Detect which cell encompasses the target text, then output its (X, Y) center coordinate. 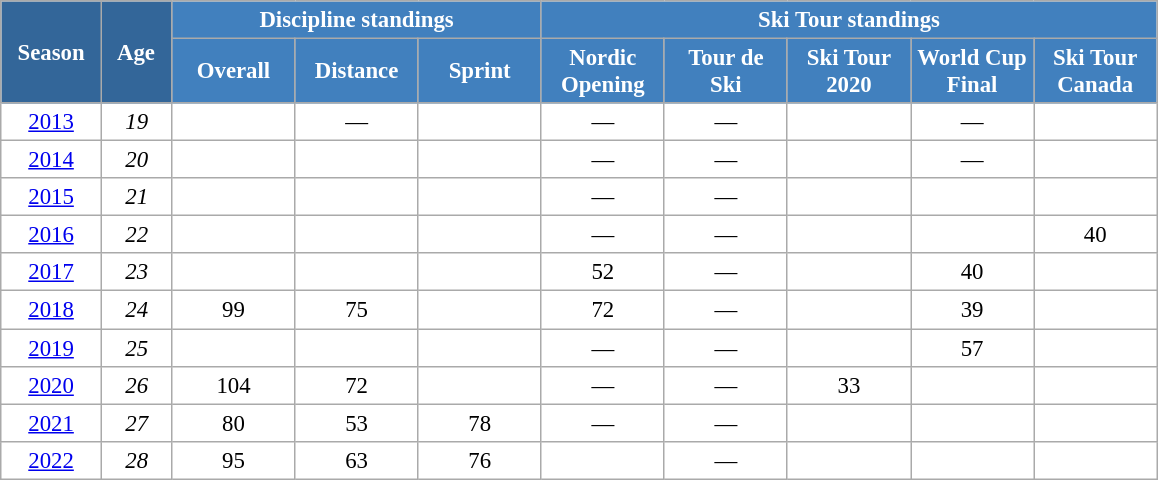
Ski TourCanada (1096, 72)
Sprint (480, 72)
Overall (234, 72)
39 (972, 310)
28 (136, 460)
2015 (52, 197)
2020 (52, 385)
80 (234, 423)
2022 (52, 460)
23 (136, 273)
2013 (52, 122)
Ski Tour2020 (848, 72)
2018 (52, 310)
25 (136, 348)
NordicOpening (602, 72)
Discipline standings (356, 20)
2014 (52, 160)
57 (972, 348)
78 (480, 423)
76 (480, 460)
19 (136, 122)
75 (356, 310)
20 (136, 160)
104 (234, 385)
Ski Tour standings (848, 20)
2017 (52, 273)
Age (136, 52)
2021 (52, 423)
Distance (356, 72)
Season (52, 52)
Tour deSki (726, 72)
21 (136, 197)
27 (136, 423)
24 (136, 310)
26 (136, 385)
95 (234, 460)
99 (234, 310)
World CupFinal (972, 72)
22 (136, 235)
52 (602, 273)
33 (848, 385)
2019 (52, 348)
2016 (52, 235)
53 (356, 423)
63 (356, 460)
